Find where the given text appears and provide that cell's center as (X, Y) coordinate. 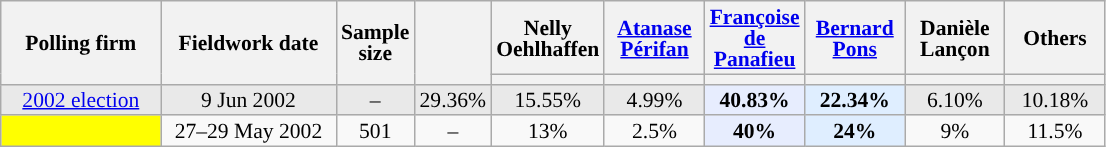
Others (1055, 38)
Samplesize (375, 42)
40.83% (755, 100)
40% (755, 132)
Atanase Périfan (654, 38)
2.5% (654, 132)
Nelly Oehlhaffen (548, 38)
Bernard Pons (855, 38)
Danièle Lançon (955, 38)
Polling firm (81, 42)
2002 election (81, 100)
9 Jun 2002 (248, 100)
Fieldwork date (248, 42)
24% (855, 132)
10.18% (1055, 100)
4.99% (654, 100)
13% (548, 132)
29.36% (452, 100)
9% (955, 132)
Françoise de Panafieu (755, 38)
27–29 May 2002 (248, 132)
15.55% (548, 100)
6.10% (955, 100)
501 (375, 132)
11.5% (1055, 132)
22.34% (855, 100)
